Determine the [X, Y] coordinate at the center of the cell enclosing the given text.  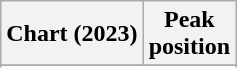
Chart (2023) [72, 34]
Peakposition [189, 34]
